Capture the cell that displays the provided text and extract its [x, y] central coordinate. 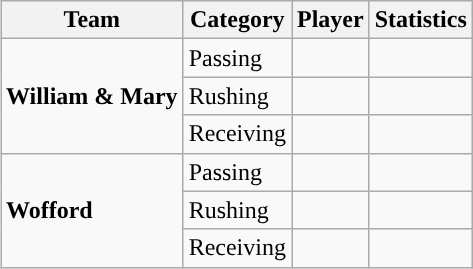
Wofford [92, 210]
Team [92, 20]
Statistics [420, 20]
William & Mary [92, 96]
Category [237, 20]
Player [331, 20]
